Output the [x, y] coordinate of the center of the cell containing the given text.  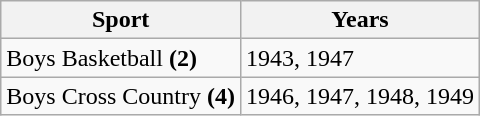
Boys Basketball (2) [121, 58]
Years [360, 20]
1943, 1947 [360, 58]
1946, 1947, 1948, 1949 [360, 96]
Boys Cross Country (4) [121, 96]
Sport [121, 20]
